Identify which cell holds the provided text, then report its [X, Y] central coordinate. 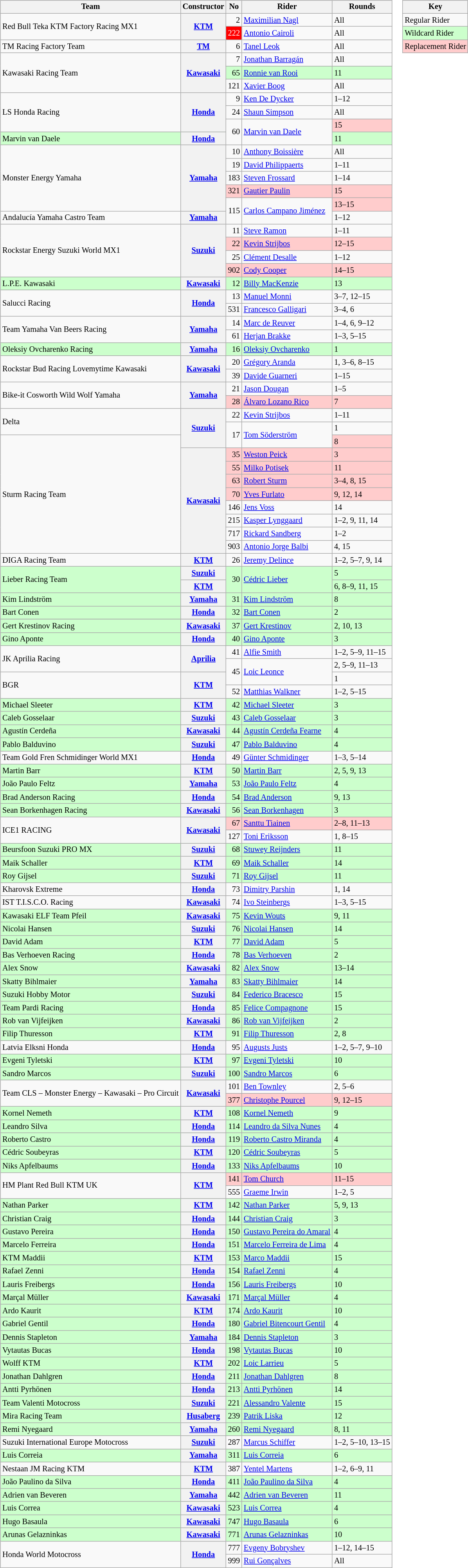
Beursfoon Suzuki PRO MX [90, 850]
Stuwey Reijnders [287, 850]
L.P.E. Kawasaki [90, 283]
Evgeny Bobryshev [287, 1548]
2, 10, 13 [362, 626]
Álvaro Lozano Rico [287, 402]
Leandro Silva [90, 1126]
144 [234, 1219]
387 [234, 1469]
Wildcard Rider [435, 33]
1–2, 5 [362, 1192]
Manuel Monni [287, 297]
32 [234, 613]
211 [234, 1377]
100 [234, 1074]
37 [234, 626]
67 [234, 823]
184 [234, 1337]
Oleksiy Ovcharenko Racing [90, 349]
3–4, 8, 15 [362, 481]
Suzuki International Europe Motocross [90, 1442]
Cody Cooper [287, 270]
Gert Krestinov Racing [90, 626]
1–2, 5–7, 9, 14 [362, 560]
63 [234, 481]
17 [234, 435]
183 [234, 178]
198 [234, 1350]
777 [234, 1548]
Marcelo Ferreira de Lima [287, 1245]
Rui Gonçalves [287, 1561]
Xavier Boog [287, 86]
86 [234, 1021]
Shaun Simpson [287, 112]
Delta [90, 422]
Marcus Schiffer [287, 1442]
Gustavo Pereira [90, 1232]
Team Pardi Racing [90, 1008]
Nestaan JM Racing KTM [90, 1469]
Milko Potisek [287, 468]
40 [234, 639]
Steven Frossard [287, 178]
221 [234, 1403]
Agustín Cerdeña [90, 731]
65 [234, 73]
202 [234, 1363]
Matthias Walkner [287, 692]
321 [234, 191]
Ivo Steinbergs [287, 902]
Rockstar Energy Suzuki World MX1 [90, 250]
68 [234, 850]
ICE1 RACING [90, 830]
13–14 [362, 969]
Loic Larrieu [287, 1363]
1–2, 5–15 [362, 692]
Cédric Lieber [287, 580]
Felice Compagnone [287, 1008]
180 [234, 1324]
717 [234, 534]
60 [234, 132]
13–15 [362, 204]
Alfie Smith [287, 652]
39 [234, 376]
Team [90, 7]
Jason Dougan [287, 389]
75 [234, 916]
Mira Racing Team [90, 1416]
8, 11 [362, 1429]
26 [234, 560]
999 [234, 1561]
Steve Ramon [287, 231]
97 [234, 1060]
44 [234, 731]
Lieber Racing Team [90, 580]
Grégory Aranda [287, 362]
150 [234, 1232]
1–12, 14–15 [362, 1548]
Günter Schmidinger [287, 758]
69 [234, 863]
531 [234, 310]
Bike-it Cosworth Wild Wolf Yamaha [90, 395]
Clément Desalle [287, 257]
Red Bull Teka KTM Factory Racing MX1 [90, 27]
11–15 [362, 1179]
2, 8 [362, 1034]
6, 8–9, 11, 15 [362, 587]
Anthony Boissière [287, 152]
1–3, 5–14 [362, 758]
Graeme Irwin [287, 1192]
54 [234, 797]
Brad Anderson Racing [90, 797]
30 [234, 580]
3–7, 12–15 [362, 297]
1–2, 5–9, 11–15 [362, 652]
49 [234, 758]
902 [234, 270]
Marc de Reuver [287, 323]
Jonathan Barragán [287, 59]
28 [234, 402]
1–5 [362, 389]
Sean Borkenhagen [287, 810]
151 [234, 1245]
Constructor [203, 7]
85 [234, 1008]
Marco Maddii [287, 1258]
Roberto Castro Miranda [287, 1140]
Rider [287, 7]
Sean Borkenhagen Racing [90, 810]
95 [234, 1047]
DIGA Racing Team [90, 560]
77 [234, 942]
153 [234, 1258]
Team Gold Fren Schmidinger World MX1 [90, 758]
1–2, 5–10, 13–15 [362, 1442]
Oleksiy Ovcharenko [287, 349]
215 [234, 520]
171 [234, 1298]
82 [234, 969]
Augusts Justs [287, 1047]
TM [203, 47]
Ben Townley [287, 1087]
Bas Verhoeven [287, 955]
Honda World Motocross [90, 1554]
133 [234, 1166]
53 [234, 784]
73 [234, 889]
101 [234, 1087]
Andalucía Yamaha Castro Team [90, 218]
120 [234, 1153]
BGR [90, 685]
Replacement Rider [435, 47]
Gabriel Gentil [90, 1324]
411 [234, 1482]
239 [234, 1416]
83 [234, 981]
Jeremy Delince [287, 560]
Loic Leonce [287, 671]
20 [234, 362]
555 [234, 1192]
3–4, 6 [362, 310]
1–2, 6–9, 11 [362, 1469]
Tom Church [287, 1179]
Aprilia [203, 659]
Antonio Cairoli [287, 33]
Rickard Sandberg [287, 534]
2, 5–9, 11–13 [362, 665]
Weston Peick [287, 455]
127 [234, 837]
74 [234, 902]
Robert Sturm [287, 481]
1, 3–6, 8–15 [362, 362]
50 [234, 771]
Francesco Galligari [287, 310]
747 [234, 1521]
5, 9, 13 [362, 1205]
1, 14 [362, 889]
287 [234, 1442]
Tanel Leok [287, 47]
Marcelo Ferreira [90, 1245]
Kevin Wouts [287, 916]
55 [234, 468]
377 [234, 1100]
JK Aprilia Racing [90, 659]
Suzuki Hobby Motor [90, 995]
71 [234, 876]
2, 5, 9, 13 [362, 771]
Maximilian Nagl [287, 20]
Bas Verhoeven Racing [90, 955]
2, 5–6 [362, 1087]
108 [234, 1113]
25 [234, 257]
Billy MacKenzie [287, 283]
Patrik Liska [287, 1416]
Ronnie van Rooi [287, 73]
Davide Guarneri [287, 376]
9, 12, 14 [362, 494]
Monster Energy Yamaha [90, 178]
Christophe Pourcel [287, 1100]
Husaberg [203, 1416]
Ken De Dycker [287, 99]
31 [234, 599]
154 [234, 1271]
Jens Voss [287, 508]
42 [234, 705]
Roberto Castro [90, 1140]
1–2, 5–7, 9–10 [362, 1047]
213 [234, 1390]
Team CLS – Monster Energy – Kawasaki – Pro Circuit [90, 1093]
56 [234, 810]
146 [234, 508]
Latvia Elksni Honda [90, 1047]
Alessandro Valente [287, 1403]
Gautier Paulin [287, 191]
Leandro da Silva Nunes [287, 1126]
14–15 [362, 270]
Federico Bracesco [287, 995]
No [234, 7]
KTM Maddii [90, 1258]
24 [234, 112]
84 [234, 995]
70 [234, 494]
78 [234, 955]
Yentel Martens [287, 1469]
523 [234, 1508]
Wolff KTM [90, 1363]
1–2, 9, 11, 14 [362, 520]
41 [234, 652]
Gert Krestinov [287, 626]
2–8, 11–13 [362, 823]
35 [234, 455]
47 [234, 744]
1–4, 6, 9–12 [362, 323]
222 [234, 33]
Kharovsk Extreme [90, 889]
Herjan Brakke [287, 336]
119 [234, 1140]
Agustín Cerdeña Fearne [287, 731]
Gustavo Pereira do Amaral [287, 1232]
Kawasaki Racing Team [90, 73]
HM Plant Red Bull KTM UK [90, 1186]
19 [234, 165]
442 [234, 1495]
76 [234, 929]
Yves Furlato [287, 494]
Rockstar Bud Racing Lovemytime Kawasaki [90, 369]
Carlos Campano Jiménez [287, 211]
16 [234, 349]
260 [234, 1429]
141 [234, 1179]
Rounds [362, 7]
115 [234, 211]
Salucci Racing [90, 303]
43 [234, 718]
1–2 [362, 534]
311 [234, 1456]
Dimitry Parshin [287, 889]
Antonio Jorge Balbi [287, 547]
142 [234, 1205]
Kasper Lynggaard [287, 520]
Santtu Tiainen [287, 823]
Kawasaki ELF Team Pfeil [90, 916]
9, 13 [362, 797]
1–14 [362, 178]
903 [234, 547]
Brad Anderson [287, 797]
9, 11 [362, 916]
Key [435, 7]
52 [234, 692]
61 [234, 336]
45 [234, 671]
Toni Eriksson [287, 837]
91 [234, 1034]
David Philippaerts [287, 165]
4, 15 [362, 547]
9, 12–15 [362, 1100]
121 [234, 86]
114 [234, 1126]
IST T.I.S.C.O. Racing [90, 902]
Tom Söderström [287, 435]
Gabriel Bitencourt Gentil [287, 1324]
12–15 [362, 244]
Team Valenti Motocross [90, 1403]
1–15 [362, 376]
LS Honda Racing [90, 112]
TM Racing Factory Team [90, 47]
Sturm Racing Team [90, 494]
21 [234, 389]
1, 8–15 [362, 837]
Regular Rider [435, 20]
156 [234, 1284]
771 [234, 1535]
Team Yamaha Van Beers Racing [90, 329]
174 [234, 1311]
